Find where the given text appears and provide that cell's center as [x, y] coordinate. 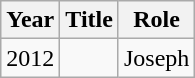
Joseph [156, 58]
2012 [30, 58]
Year [30, 20]
Role [156, 20]
Title [90, 20]
